Detect which cell encompasses the target text, then output its [X, Y] center coordinate. 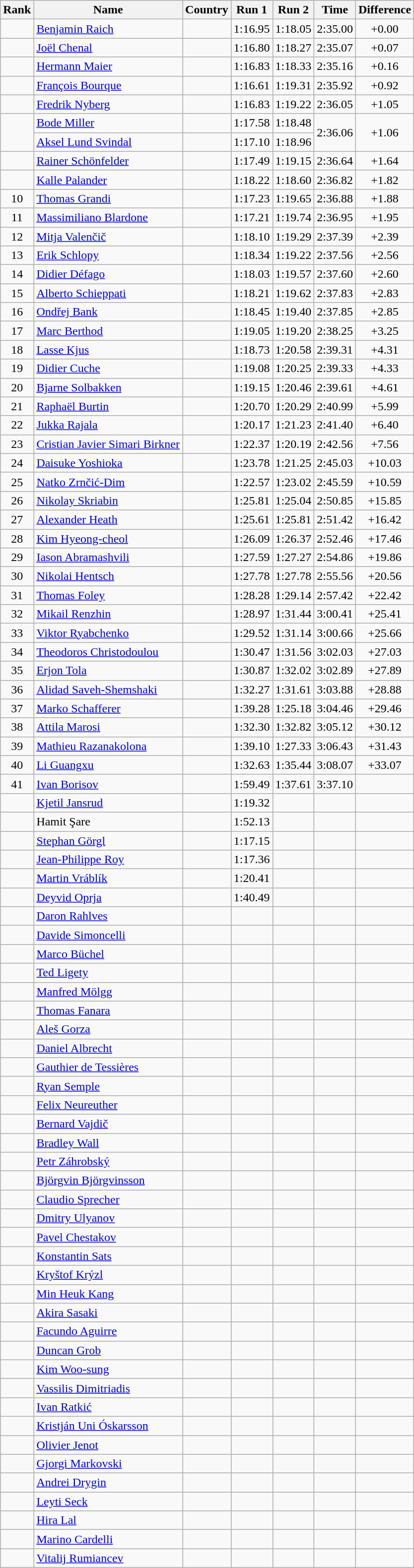
3:00.41 [335, 614]
Manfred Mölgg [108, 992]
Daniel Albrecht [108, 1048]
3:37.10 [335, 784]
Gauthier de Tessières [108, 1067]
3:02.03 [335, 652]
Jukka Rajala [108, 425]
+0.07 [384, 48]
+1.95 [384, 217]
Ondřej Bank [108, 312]
Nikolai Hentsch [108, 576]
Marco Büchel [108, 954]
28 [17, 538]
+19.86 [384, 558]
12 [17, 237]
2:50.85 [335, 501]
1:20.25 [293, 369]
Natko Zrnčić-Dim [108, 482]
1:40.49 [252, 897]
2:37.60 [335, 274]
Mathieu Razanakolona [108, 746]
3:04.46 [335, 708]
Lasse Kjus [108, 350]
2:57.42 [335, 595]
+29.46 [384, 708]
2:37.56 [335, 255]
+1.88 [384, 198]
Kjetil Jansrud [108, 803]
Aksel Lund Svindal [108, 142]
1:17.36 [252, 860]
Kristján Uni Óskarsson [108, 1426]
Gjorgi Markovski [108, 1464]
+22.42 [384, 595]
1:18.60 [293, 180]
+2.85 [384, 312]
+16.42 [384, 519]
+31.43 [384, 746]
26 [17, 501]
Davide Simoncelli [108, 935]
+2.56 [384, 255]
2:41.40 [335, 425]
Marc Berthod [108, 331]
Hira Lal [108, 1520]
1:23.02 [293, 482]
+0.00 [384, 29]
1:19.29 [293, 237]
2:54.86 [335, 558]
1:39.28 [252, 708]
+2.83 [384, 293]
Raphaël Burtin [108, 406]
1:19.65 [293, 198]
1:20.70 [252, 406]
Björgvin Björgvinsson [108, 1181]
1:16.61 [252, 85]
+3.25 [384, 331]
21 [17, 406]
1:18.27 [293, 48]
Ivan Ratkić [108, 1407]
Bode Miller [108, 123]
Kryštof Krýzl [108, 1275]
24 [17, 463]
Rainer Schönfelder [108, 161]
1:17.58 [252, 123]
1:18.33 [293, 66]
Didier Cuche [108, 369]
1:22.57 [252, 482]
1:20.46 [293, 387]
3:03.88 [335, 690]
1:17.10 [252, 142]
22 [17, 425]
Martin Vráblík [108, 878]
38 [17, 727]
Mitja Valenčič [108, 237]
1:31.14 [293, 633]
2:45.03 [335, 463]
+0.16 [384, 66]
+30.12 [384, 727]
Pavel Chestakov [108, 1237]
2:39.61 [335, 387]
Vassilis Dimitriadis [108, 1388]
+1.06 [384, 132]
1:20.41 [252, 878]
1:17.15 [252, 841]
1:32.02 [293, 671]
1:30.87 [252, 671]
+1.05 [384, 104]
2:51.42 [335, 519]
Daron Rahlves [108, 916]
1:32.30 [252, 727]
1:26.37 [293, 538]
Bjarne Solbakken [108, 387]
Benjamin Raich [108, 29]
Alberto Schieppati [108, 293]
2:35.16 [335, 66]
+27.89 [384, 671]
25 [17, 482]
Min Heuk Kang [108, 1294]
+7.56 [384, 444]
Name [108, 10]
+4.61 [384, 387]
Viktor Ryabchenko [108, 633]
Erik Schlopy [108, 255]
1:32.82 [293, 727]
1:18.22 [252, 180]
Akira Sasaki [108, 1313]
+6.40 [384, 425]
1:35.44 [293, 765]
31 [17, 595]
2:36.64 [335, 161]
3:05.12 [335, 727]
+17.46 [384, 538]
34 [17, 652]
2:52.46 [335, 538]
Thomas Grandi [108, 198]
1:20.19 [293, 444]
2:40.99 [335, 406]
1:26.09 [252, 538]
1:19.08 [252, 369]
1:18.03 [252, 274]
+25.41 [384, 614]
1:37.61 [293, 784]
1:18.05 [293, 29]
Hermann Maier [108, 66]
1:27.33 [293, 746]
1:27.27 [293, 558]
+25.66 [384, 633]
1:25.61 [252, 519]
40 [17, 765]
Massimiliano Blardone [108, 217]
Country [207, 10]
Cristian Javier Simari Birkner [108, 444]
17 [17, 331]
Li Guangxu [108, 765]
14 [17, 274]
+2.60 [384, 274]
1:28.97 [252, 614]
2:37.83 [335, 293]
1:32.63 [252, 765]
Ivan Borisov [108, 784]
2:36.95 [335, 217]
+15.85 [384, 501]
Didier Défago [108, 274]
Leyti Seck [108, 1502]
Theodoros Christodoulou [108, 652]
2:37.85 [335, 312]
32 [17, 614]
1:32.27 [252, 690]
Alexander Heath [108, 519]
1:29.14 [293, 595]
+4.33 [384, 369]
+1.64 [384, 161]
Kalle Palander [108, 180]
+20.56 [384, 576]
+2.39 [384, 237]
27 [17, 519]
37 [17, 708]
Difference [384, 10]
Facundo Aguirre [108, 1331]
29 [17, 558]
2:55.56 [335, 576]
1:20.29 [293, 406]
Mikail Renzhin [108, 614]
Petr Záhrobský [108, 1162]
1:18.73 [252, 350]
2:35.00 [335, 29]
Thomas Fanara [108, 1010]
2:36.06 [335, 132]
1:19.74 [293, 217]
Olivier Jenot [108, 1445]
2:45.59 [335, 482]
Fredrik Nyberg [108, 104]
1:21.25 [293, 463]
Aleš Gorza [108, 1029]
35 [17, 671]
1:30.47 [252, 652]
1:28.28 [252, 595]
1:18.21 [252, 293]
Rank [17, 10]
Time [335, 10]
19 [17, 369]
11 [17, 217]
Ted Ligety [108, 973]
Erjon Tola [108, 671]
+5.99 [384, 406]
33 [17, 633]
Konstantin Sats [108, 1256]
1:29.52 [252, 633]
20 [17, 387]
+28.88 [384, 690]
2:37.39 [335, 237]
1:18.45 [252, 312]
+4.31 [384, 350]
1:16.80 [252, 48]
2:39.31 [335, 350]
1:18.34 [252, 255]
30 [17, 576]
1:16.95 [252, 29]
+10.03 [384, 463]
+1.82 [384, 180]
1:18.10 [252, 237]
1:27.59 [252, 558]
+27.03 [384, 652]
Daisuke Yoshioka [108, 463]
Iason Abramashvili [108, 558]
1:19.62 [293, 293]
13 [17, 255]
1:17.49 [252, 161]
Deyvid Oprja [108, 897]
1:20.58 [293, 350]
39 [17, 746]
1:17.23 [252, 198]
1:19.57 [293, 274]
1:21.23 [293, 425]
Vitalij Rumiancev [108, 1558]
18 [17, 350]
François Bourque [108, 85]
1:59.49 [252, 784]
Kim Woo-sung [108, 1369]
1:19.20 [293, 331]
Nikolay Skriabin [108, 501]
1:31.61 [293, 690]
1:19.40 [293, 312]
1:52.13 [252, 821]
Bradley Wall [108, 1142]
2:36.05 [335, 104]
Hamit Şare [108, 821]
1:25.18 [293, 708]
10 [17, 198]
41 [17, 784]
36 [17, 690]
1:22.37 [252, 444]
3:06.43 [335, 746]
+10.59 [384, 482]
2:35.07 [335, 48]
1:19.05 [252, 331]
1:39.10 [252, 746]
Joël Chenal [108, 48]
Marino Cardelli [108, 1539]
Felix Neureuther [108, 1105]
+0.92 [384, 85]
23 [17, 444]
3:02.89 [335, 671]
1:25.04 [293, 501]
1:19.32 [252, 803]
1:19.31 [293, 85]
Bernard Vajdič [108, 1124]
3:00.66 [335, 633]
1:18.96 [293, 142]
Dmitry Ulyanov [108, 1218]
Thomas Foley [108, 595]
Run 1 [252, 10]
Kim Hyeong-cheol [108, 538]
Stephan Görgl [108, 841]
Alidad Saveh-Shemshaki [108, 690]
15 [17, 293]
1:20.17 [252, 425]
Attila Marosi [108, 727]
2:36.82 [335, 180]
Jean-Philippe Roy [108, 860]
Ryan Semple [108, 1086]
1:31.56 [293, 652]
Marko Schafferer [108, 708]
Duncan Grob [108, 1350]
1:23.78 [252, 463]
2:35.92 [335, 85]
2:38.25 [335, 331]
Andrei Drygin [108, 1483]
+33.07 [384, 765]
2:39.33 [335, 369]
1:17.21 [252, 217]
1:18.48 [293, 123]
16 [17, 312]
1:31.44 [293, 614]
3:08.07 [335, 765]
2:42.56 [335, 444]
Claudio Sprecher [108, 1199]
2:36.88 [335, 198]
Run 2 [293, 10]
